From the cell containing the given text, extract its center point as (x, y) coordinate. 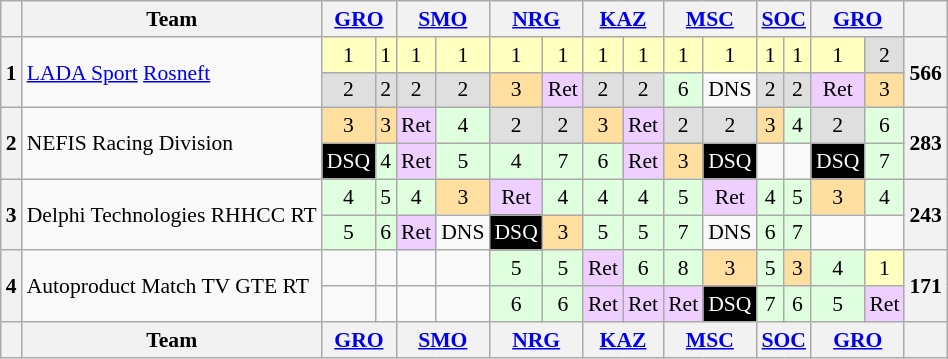
NEFIS Racing Division (172, 144)
171 (926, 286)
8 (683, 269)
Autoproduct Match TV GTE RT (172, 286)
283 (926, 144)
LADA Sport Rosneft (172, 72)
243 (926, 214)
566 (926, 72)
Delphi Technologies RHHCC RT (172, 214)
